Determine the [X, Y] coordinate at the center of the cell enclosing the given text.  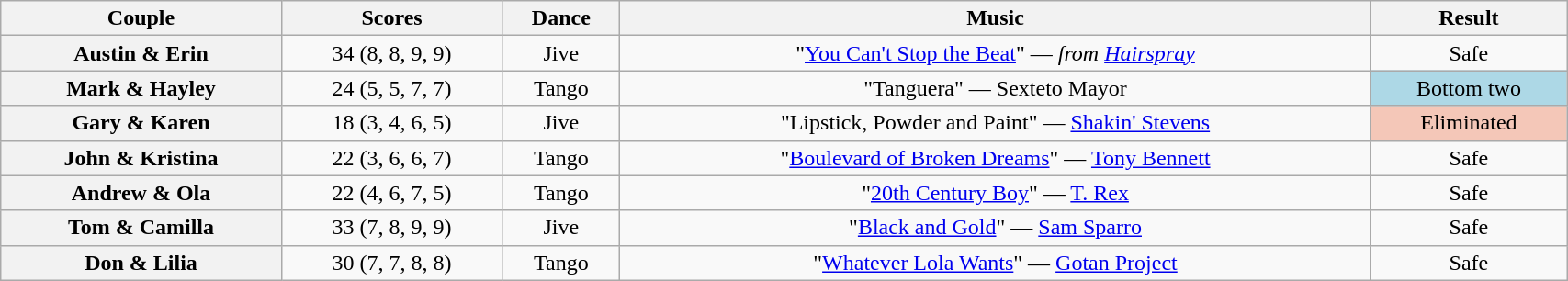
"You Can't Stop the Beat" — from Hairspray [996, 53]
22 (3, 6, 6, 7) [391, 158]
Bottom two [1468, 88]
Result [1468, 18]
"Whatever Lola Wants" — Gotan Project [996, 263]
34 (8, 8, 9, 9) [391, 53]
30 (7, 7, 8, 8) [391, 263]
18 (3, 4, 6, 5) [391, 123]
"20th Century Boy" — T. Rex [996, 193]
Mark & Hayley [141, 88]
22 (4, 6, 7, 5) [391, 193]
"Tanguera" — Sexteto Mayor [996, 88]
Don & Lilia [141, 263]
"Black and Gold" — Sam Sparro [996, 228]
24 (5, 5, 7, 7) [391, 88]
Austin & Erin [141, 53]
Eliminated [1468, 123]
"Lipstick, Powder and Paint" — Shakin' Stevens [996, 123]
Couple [141, 18]
Scores [391, 18]
33 (7, 8, 9, 9) [391, 228]
Gary & Karen [141, 123]
Music [996, 18]
John & Kristina [141, 158]
Andrew & Ola [141, 193]
Tom & Camilla [141, 228]
Dance [561, 18]
"Boulevard of Broken Dreams" — Tony Bennett [996, 158]
